Locate the cell with the specified text and output its (x, y) center coordinate. 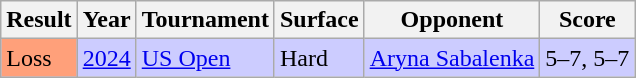
US Open (205, 58)
Score (588, 20)
Loss (39, 58)
Hard (319, 58)
Result (39, 20)
Surface (319, 20)
2024 (106, 58)
5–7, 5–7 (588, 58)
Opponent (452, 20)
Year (106, 20)
Aryna Sabalenka (452, 58)
Tournament (205, 20)
